Detect which cell encompasses the target text, then output its (X, Y) center coordinate. 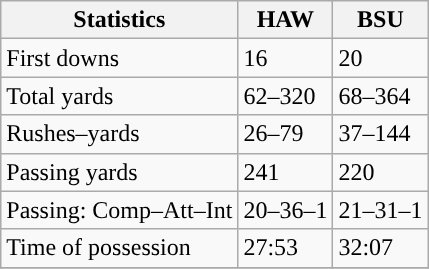
21–31–1 (380, 210)
First downs (120, 58)
HAW (286, 20)
Passing: Comp–Att–Int (120, 210)
20 (380, 58)
Total yards (120, 96)
Passing yards (120, 172)
37–144 (380, 134)
16 (286, 58)
Rushes–yards (120, 134)
26–79 (286, 134)
32:07 (380, 248)
27:53 (286, 248)
220 (380, 172)
BSU (380, 20)
Statistics (120, 20)
Time of possession (120, 248)
68–364 (380, 96)
62–320 (286, 96)
241 (286, 172)
20–36–1 (286, 210)
